Search for the cell housing the specified text and yield its (X, Y) center coordinate. 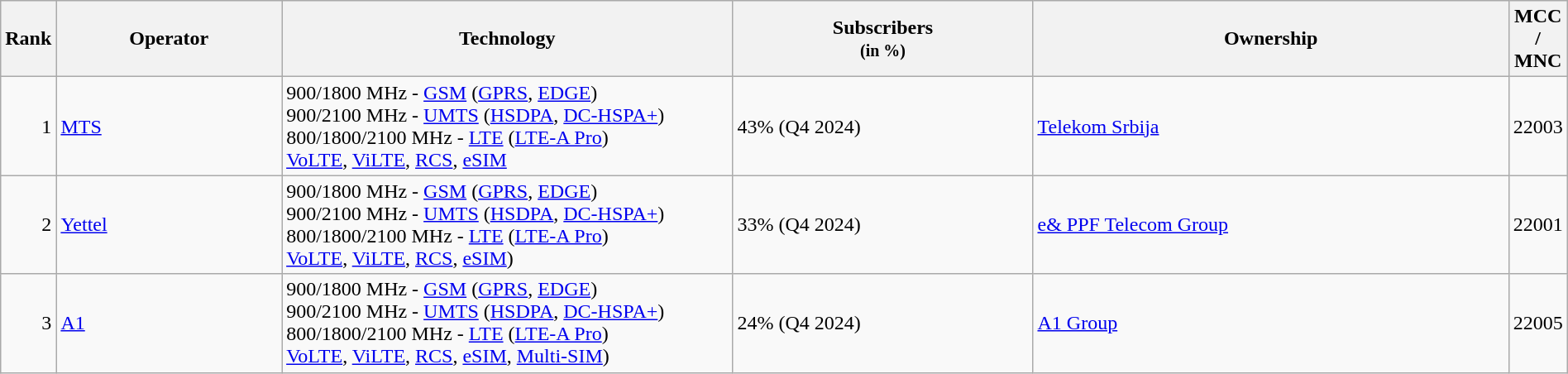
22005 (1538, 323)
24% (Q4 2024) (883, 323)
MTS (169, 126)
900/1800 MHz - GSM (GPRS, EDGE)900/2100 MHz - UMTS (HSDPA, DC-HSPA+)800/1800/2100 MHz - LTE (LTE-A Pro)VoLTE, ViLTE, RCS, eSIM (508, 126)
A1 Group (1270, 323)
e& PPF Telecom Group (1270, 225)
Subscribers(in %) (883, 39)
Telekom Srbija (1270, 126)
Operator (169, 39)
Ownership (1270, 39)
A1 (169, 323)
MCC / MNC (1538, 39)
900/1800 MHz - GSM (GPRS, EDGE)900/2100 MHz - UMTS (HSDPA, DC-HSPA+)800/1800/2100 MHz - LTE (LTE-A Pro)VoLTE, ViLTE, RCS, eSIM, Multi-SIM) (508, 323)
Technology (508, 39)
2 (28, 225)
900/1800 MHz - GSM (GPRS, EDGE)900/2100 MHz - UMTS (HSDPA, DC-HSPA+)800/1800/2100 MHz - LTE (LTE-A Pro)VoLTE, ViLTE, RCS, eSIM) (508, 225)
3 (28, 323)
1 (28, 126)
22001 (1538, 225)
Rank (28, 39)
22003 (1538, 126)
Yettel (169, 225)
33% (Q4 2024) (883, 225)
43% (Q4 2024) (883, 126)
